Detect which cell encompasses the target text, then output its [x, y] center coordinate. 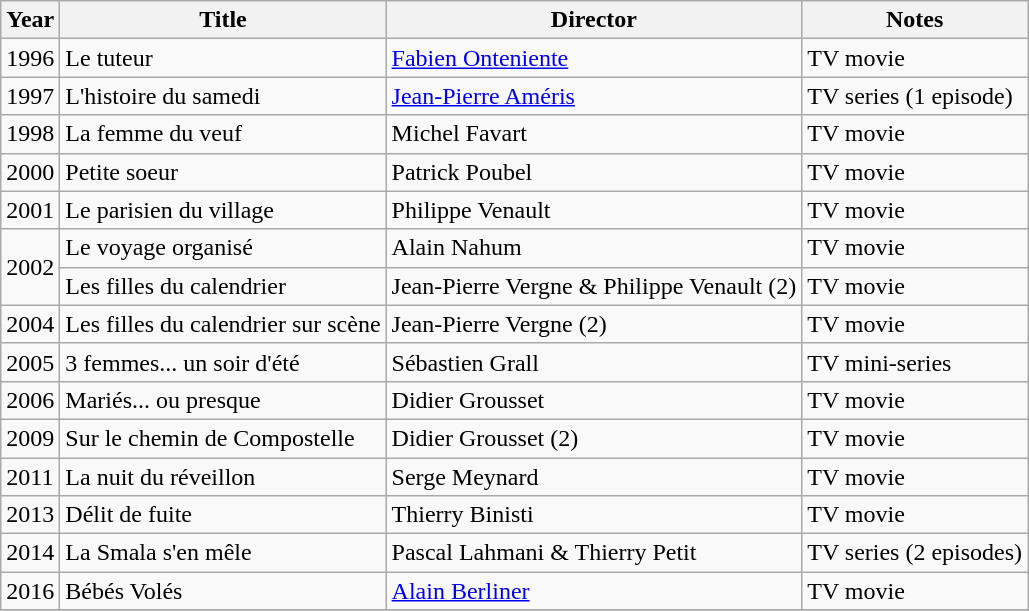
TV series (2 episodes) [915, 553]
2011 [30, 477]
TV mini-series [915, 362]
Le parisien du village [223, 210]
2000 [30, 172]
Les filles du calendrier [223, 286]
Jean-Pierre Améris [594, 96]
Le tuteur [223, 58]
Bébés Volés [223, 591]
Le voyage organisé [223, 248]
Délit de fuite [223, 515]
Jean-Pierre Vergne & Philippe Venault (2) [594, 286]
1998 [30, 134]
La Smala s'en mêle [223, 553]
2002 [30, 267]
1997 [30, 96]
Year [30, 20]
Sur le chemin de Compostelle [223, 438]
3 femmes... un soir d'été [223, 362]
Sébastien Grall [594, 362]
2014 [30, 553]
2016 [30, 591]
TV series (1 episode) [915, 96]
2004 [30, 324]
Michel Favart [594, 134]
La nuit du réveillon [223, 477]
Didier Grousset (2) [594, 438]
Fabien Onteniente [594, 58]
2013 [30, 515]
Patrick Poubel [594, 172]
Title [223, 20]
L'histoire du samedi [223, 96]
Philippe Venault [594, 210]
Thierry Binisti [594, 515]
Director [594, 20]
2006 [30, 400]
2001 [30, 210]
Mariés... ou presque [223, 400]
Les filles du calendrier sur scène [223, 324]
2009 [30, 438]
Didier Grousset [594, 400]
Alain Berliner [594, 591]
1996 [30, 58]
Jean-Pierre Vergne (2) [594, 324]
La femme du veuf [223, 134]
Petite soeur [223, 172]
Pascal Lahmani & Thierry Petit [594, 553]
Notes [915, 20]
Serge Meynard [594, 477]
Alain Nahum [594, 248]
2005 [30, 362]
